Find where the given text appears and provide that cell's center as (X, Y) coordinate. 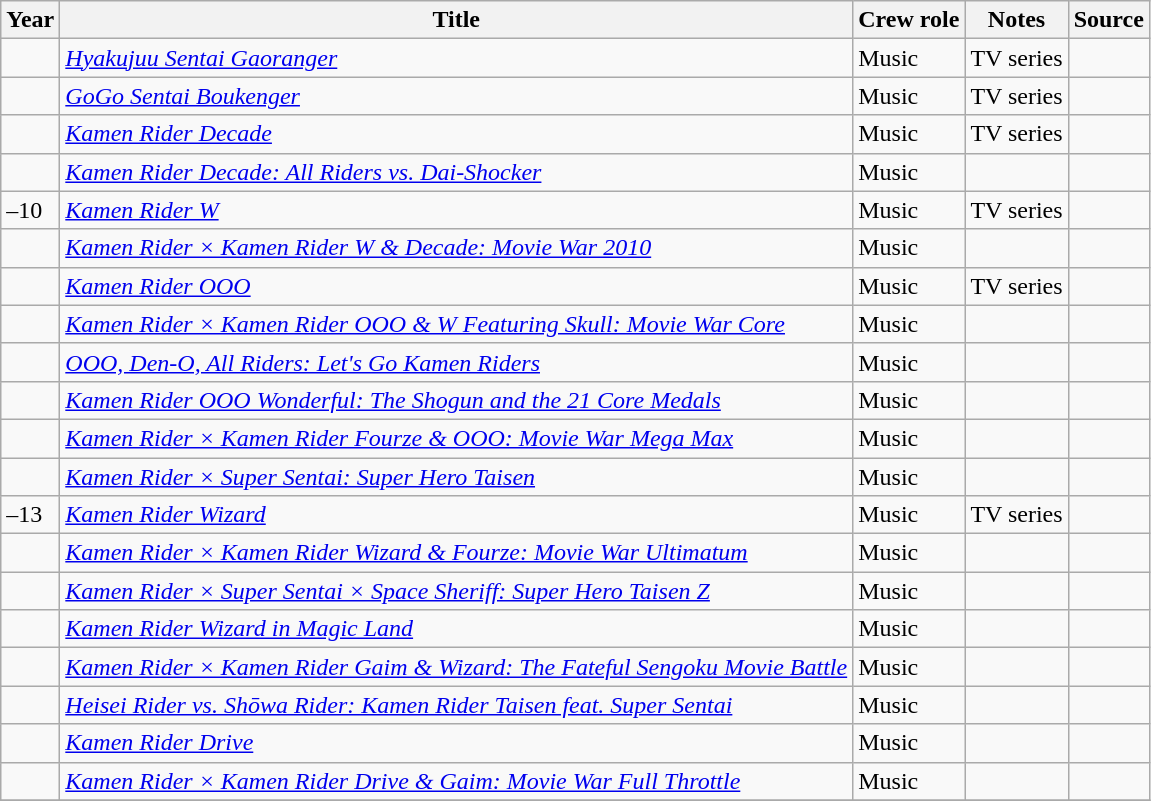
Kamen Rider × Kamen Rider Gaim & Wizard: The Fateful Sengoku Movie Battle (456, 667)
Heisei Rider vs. Shōwa Rider: Kamen Rider Taisen feat. Super Sentai (456, 705)
–13 (30, 515)
OOO, Den-O, All Riders: Let's Go Kamen Riders (456, 362)
Kamen Rider × Kamen Rider OOO & W Featuring Skull: Movie War Core (456, 324)
Kamen Rider × Super Sentai: Super Hero Taisen (456, 477)
Kamen Rider Decade: All Riders vs. Dai-Shocker (456, 172)
Source (1108, 20)
GoGo Sentai Boukenger (456, 96)
Notes (1016, 20)
Hyakujuu Sentai Gaoranger (456, 58)
Kamen Rider × Super Sentai × Space Sheriff: Super Hero Taisen Z (456, 591)
Kamen Rider × Kamen Rider W & Decade: Movie War 2010 (456, 248)
Crew role (909, 20)
Kamen Rider × Kamen Rider Fourze & OOO: Movie War Mega Max (456, 438)
Kamen Rider × Kamen Rider Drive & Gaim: Movie War Full Throttle (456, 781)
Kamen Rider Wizard (456, 515)
Kamen Rider Wizard in Magic Land (456, 629)
Kamen Rider Drive (456, 743)
Kamen Rider Decade (456, 134)
–10 (30, 210)
Kamen Rider OOO (456, 286)
Kamen Rider W (456, 210)
Kamen Rider OOO Wonderful: The Shogun and the 21 Core Medals (456, 400)
Year (30, 20)
Kamen Rider × Kamen Rider Wizard & Fourze: Movie War Ultimatum (456, 553)
Title (456, 20)
